Return the [X, Y] coordinate for the center point of the cell that contains the specified text.  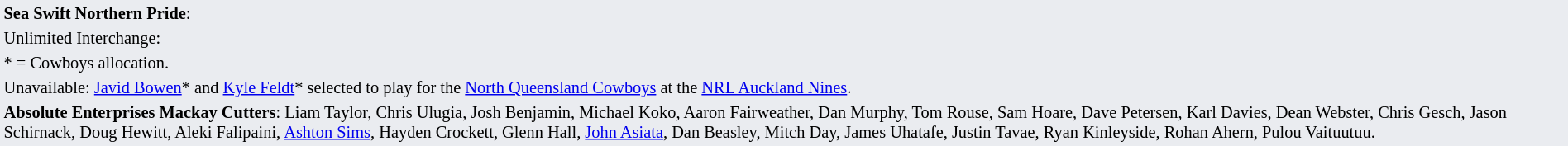
* = Cowboys allocation. [784, 63]
Sea Swift Northern Pride: [784, 13]
Unavailable: Javid Bowen* and Kyle Feldt* selected to play for the North Queensland Cowboys at the NRL Auckland Nines. [784, 87]
Unlimited Interchange: [784, 38]
